Output the (x, y) coordinate of the center of the cell containing the given text.  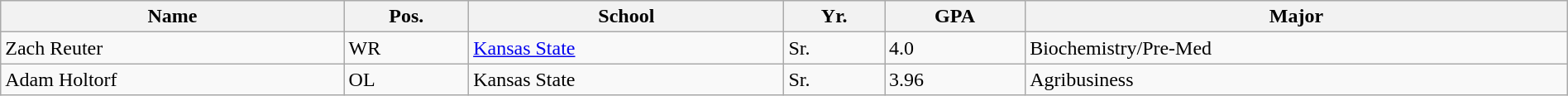
OL (407, 79)
WR (407, 48)
GPA (955, 17)
Agribusiness (1297, 79)
Zach Reuter (172, 48)
Name (172, 17)
Major (1297, 17)
4.0 (955, 48)
School (627, 17)
Adam Holtorf (172, 79)
Pos. (407, 17)
3.96 (955, 79)
Yr. (834, 17)
Biochemistry/Pre-Med (1297, 48)
